Provide the (X, Y) coordinate of the cell's center where the given text is located.  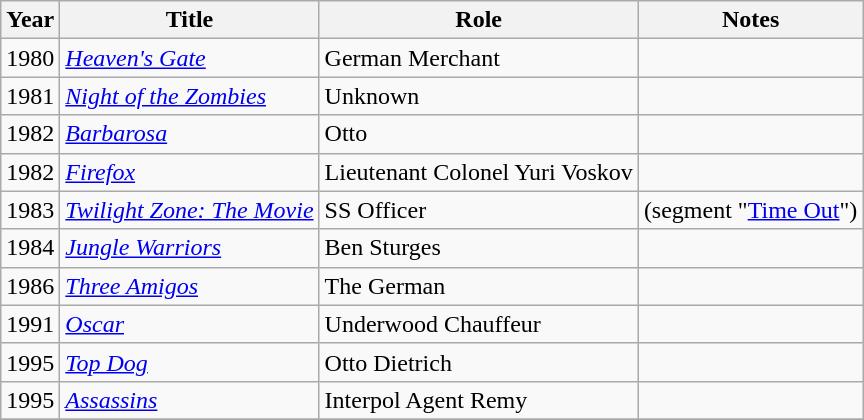
(segment "Time Out") (750, 210)
Interpol Agent Remy (478, 400)
1983 (30, 210)
1980 (30, 58)
Heaven's Gate (190, 58)
Unknown (478, 96)
1991 (30, 324)
Top Dog (190, 362)
Assassins (190, 400)
Lieutenant Colonel Yuri Voskov (478, 172)
Underwood Chauffeur (478, 324)
Twilight Zone: The Movie (190, 210)
Notes (750, 20)
1984 (30, 248)
Ben Sturges (478, 248)
Role (478, 20)
Otto (478, 134)
Barbarosa (190, 134)
Night of the Zombies (190, 96)
SS Officer (478, 210)
Title (190, 20)
German Merchant (478, 58)
The German (478, 286)
Firefox (190, 172)
Three Amigos (190, 286)
1981 (30, 96)
Jungle Warriors (190, 248)
Otto Dietrich (478, 362)
Oscar (190, 324)
1986 (30, 286)
Year (30, 20)
